Provide the (X, Y) coordinate of the cell's center where the given text is located.  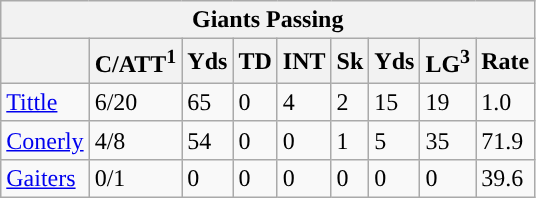
Conerly (45, 140)
TD (255, 62)
4 (304, 102)
15 (394, 102)
Rate (506, 62)
LG3 (448, 62)
Giants Passing (268, 20)
54 (208, 140)
1 (350, 140)
Sk (350, 62)
INT (304, 62)
4/8 (136, 140)
0/1 (136, 178)
5 (394, 140)
6/20 (136, 102)
Tittle (45, 102)
65 (208, 102)
Gaiters (45, 178)
39.6 (506, 178)
2 (350, 102)
35 (448, 140)
71.9 (506, 140)
19 (448, 102)
C/ATT1 (136, 62)
1.0 (506, 102)
